Provide the (X, Y) coordinate of the cell's center where the given text is located.  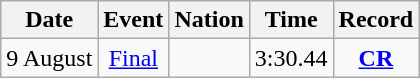
Record (376, 20)
CR (376, 58)
Event (134, 20)
9 August (50, 58)
Nation (209, 20)
Final (134, 58)
Time (291, 20)
Date (50, 20)
3:30.44 (291, 58)
